Pinpoint the cell where the given text exists, returning its (x, y) midpoint coordinate. 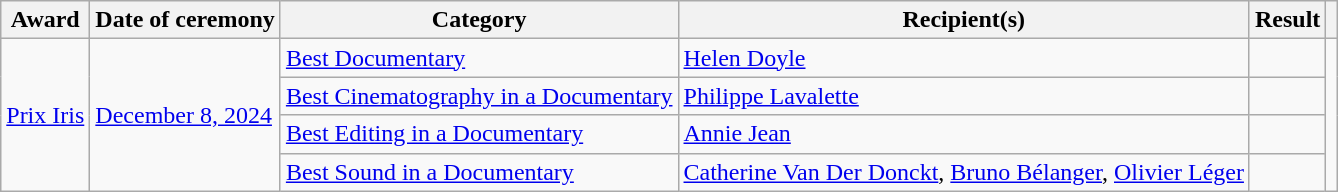
Philippe Lavalette (964, 96)
Award (46, 20)
Best Editing in a Documentary (479, 134)
Category (479, 20)
December 8, 2024 (186, 115)
Annie Jean (964, 134)
Recipient(s) (964, 20)
Catherine Van Der Donckt, Bruno Bélanger, Olivier Léger (964, 172)
Best Documentary (479, 58)
Best Cinematography in a Documentary (479, 96)
Helen Doyle (964, 58)
Best Sound in a Documentary (479, 172)
Prix Iris (46, 115)
Date of ceremony (186, 20)
Result (1287, 20)
